Provide the (X, Y) coordinate of the cell's center where the given text is located.  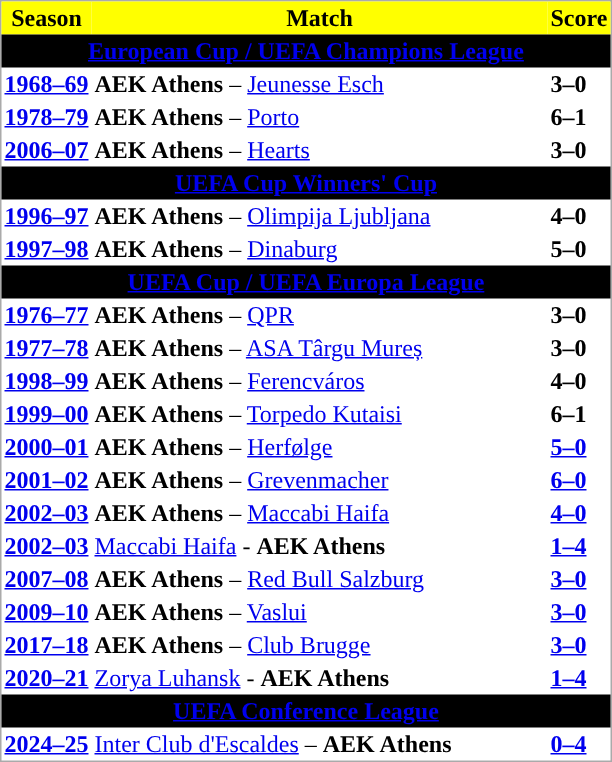
Zorya Luhansk - AEK Athens (320, 678)
1996–97 (47, 216)
1968–69 (47, 84)
2007–08 (47, 578)
1977–78 (47, 348)
1976–77 (47, 314)
AEK Athens – ASA Târgu Mureș (320, 348)
AEK Athens – Maccabi Haifa (320, 512)
AEK Athens – Red Bull Salzburg (320, 578)
1997–98 (47, 248)
UEFA Cup / UEFA Europa League (306, 282)
2001–02 (47, 480)
UEFA Conference League (306, 710)
6–0 (580, 480)
Season (47, 18)
1999–00 (47, 414)
2024–25 (47, 744)
AEK Athens – Olimpija Ljubljana (320, 216)
AEK Athens – Torpedo Kutaisi (320, 414)
AEK Athens – Dinaburg (320, 248)
Maccabi Haifa - AEK Athens (320, 546)
UEFA Cup Winners' Cup (306, 182)
AEK Athens – Hearts (320, 150)
0–4 (580, 744)
2017–18 (47, 644)
AEK Athens – QPR (320, 314)
2020–21 (47, 678)
AEK Athens – Grevenmacher (320, 480)
AEK Athens – Herfølge (320, 446)
Inter Club d'Escaldes – AEK Athens (320, 744)
AEK Athens – Club Brugge (320, 644)
European Cup / UEFA Champions League (306, 50)
Match (320, 18)
AEK Athens – Jeunesse Esch (320, 84)
2000–01 (47, 446)
AEK Athens – Vaslui (320, 612)
Score (580, 18)
AEK Athens – Porto (320, 116)
AEK Athens – Ferencváros (320, 380)
1998–99 (47, 380)
2006–07 (47, 150)
2009–10 (47, 612)
1978–79 (47, 116)
